Extract the [X, Y] coordinate from the center of the cell holding the provided text.  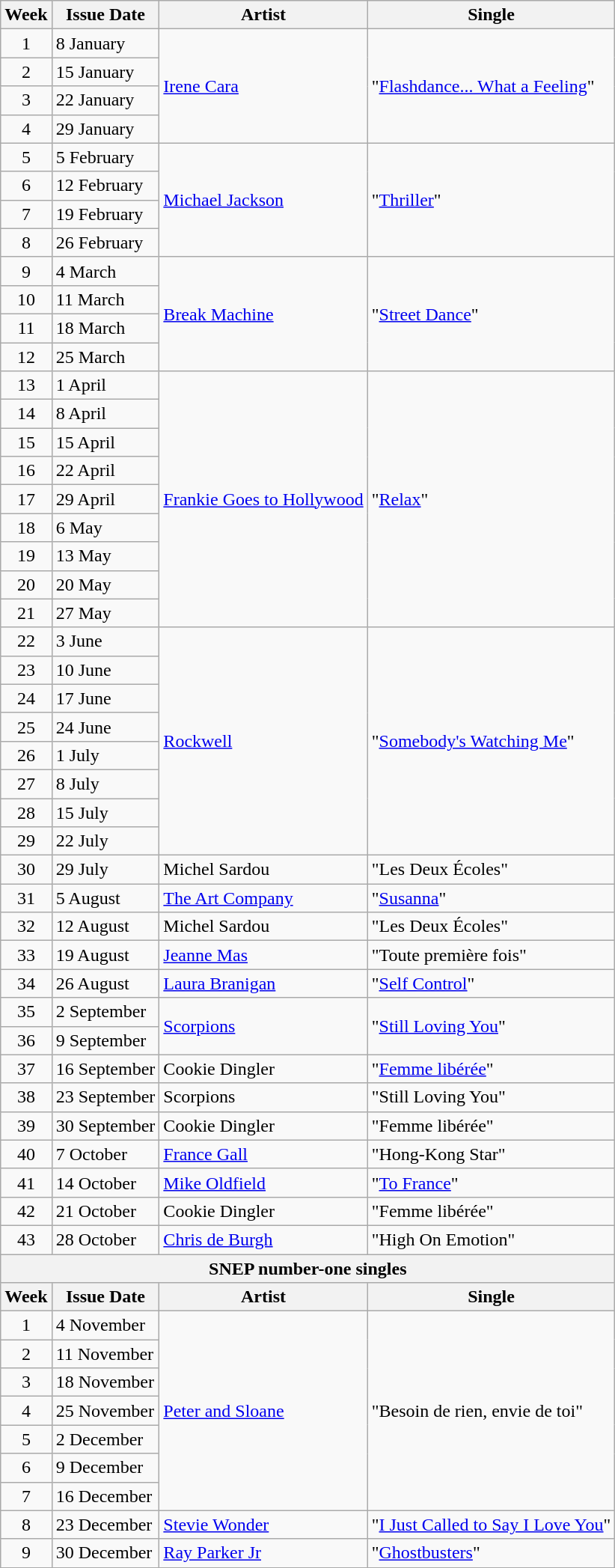
1 April [105, 385]
36 [26, 1040]
37 [26, 1069]
22 July [105, 841]
14 October [105, 1183]
8 January [105, 43]
18 [26, 528]
"Thriller" [491, 200]
34 [26, 983]
1 July [105, 755]
"To France" [491, 1183]
19 August [105, 955]
The Art Company [263, 898]
Chris de Burgh [263, 1239]
24 June [105, 727]
"Flashdance... What a Feeling" [491, 86]
22 January [105, 100]
17 [26, 499]
15 July [105, 812]
13 May [105, 556]
27 [26, 784]
32 [26, 927]
22 [26, 641]
33 [26, 955]
26 [26, 755]
15 January [105, 72]
8 April [105, 414]
11 November [105, 1354]
Break Machine [263, 314]
Ray Parker Jr [263, 1553]
31 [26, 898]
28 [26, 812]
Rockwell [263, 741]
13 [26, 385]
2 September [105, 1012]
23 December [105, 1525]
19 [26, 556]
5 February [105, 157]
41 [26, 1183]
4 March [105, 271]
"Besoin de rien, envie de toi" [491, 1411]
10 [26, 299]
"Somebody's Watching Me" [491, 741]
27 May [105, 613]
25 March [105, 357]
Michael Jackson [263, 200]
30 September [105, 1126]
43 [26, 1239]
11 [26, 328]
21 [26, 613]
19 February [105, 214]
23 September [105, 1097]
3 June [105, 641]
29 July [105, 870]
29 April [105, 499]
23 [26, 670]
"Toute première fois" [491, 955]
Mike Oldfield [263, 1183]
"Self Control" [491, 983]
Peter and Sloane [263, 1411]
9 September [105, 1040]
"Ghostbusters" [491, 1553]
16 September [105, 1069]
25 November [105, 1411]
38 [26, 1097]
5 August [105, 898]
16 [26, 471]
17 June [105, 698]
"Street Dance" [491, 314]
20 [26, 585]
22 April [105, 471]
"Hong-Kong Star" [491, 1154]
25 [26, 727]
28 October [105, 1239]
26 February [105, 242]
30 [26, 870]
"High On Emotion" [491, 1239]
6 May [105, 528]
9 December [105, 1468]
12 [26, 357]
4 November [105, 1326]
35 [26, 1012]
40 [26, 1154]
Jeanne Mas [263, 955]
39 [26, 1126]
"I Just Called to Say I Love You" [491, 1525]
18 November [105, 1382]
12 February [105, 186]
26 August [105, 983]
"Susanna" [491, 898]
Frankie Goes to Hollywood [263, 500]
16 December [105, 1496]
29 [26, 841]
42 [26, 1211]
10 June [105, 670]
7 October [105, 1154]
29 January [105, 129]
"Relax" [491, 500]
Laura Branigan [263, 983]
8 July [105, 784]
Irene Cara [263, 86]
30 December [105, 1553]
24 [26, 698]
15 April [105, 442]
21 October [105, 1211]
14 [26, 414]
France Gall [263, 1154]
2 December [105, 1439]
11 March [105, 299]
15 [26, 442]
20 May [105, 585]
SNEP number-one singles [308, 1269]
12 August [105, 927]
18 March [105, 328]
Stevie Wonder [263, 1525]
